Provide the [X, Y] coordinate of the cell's center where the given text is located.  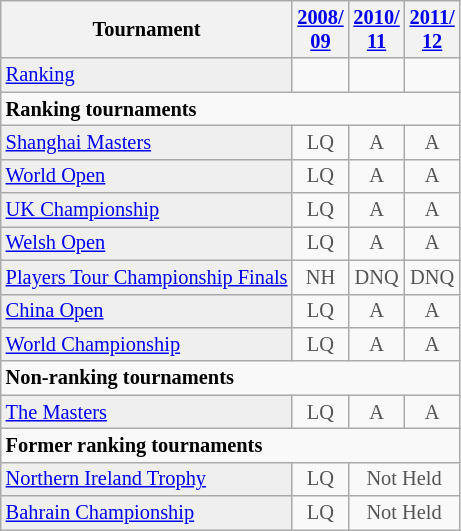
2010/11 [376, 29]
The Masters [147, 412]
Ranking tournaments [230, 109]
Welsh Open [147, 243]
2008/09 [320, 29]
World Open [147, 176]
Non-ranking tournaments [230, 378]
2011/12 [432, 29]
UK Championship [147, 210]
World Championship [147, 344]
China Open [147, 311]
Northern Ireland Trophy [147, 479]
Bahrain Championship [147, 513]
Ranking [147, 75]
NH [320, 277]
Shanghai Masters [147, 142]
Tournament [147, 29]
Players Tour Championship Finals [147, 277]
Former ranking tournaments [230, 445]
